Pinpoint the cell where the given text exists, returning its [x, y] midpoint coordinate. 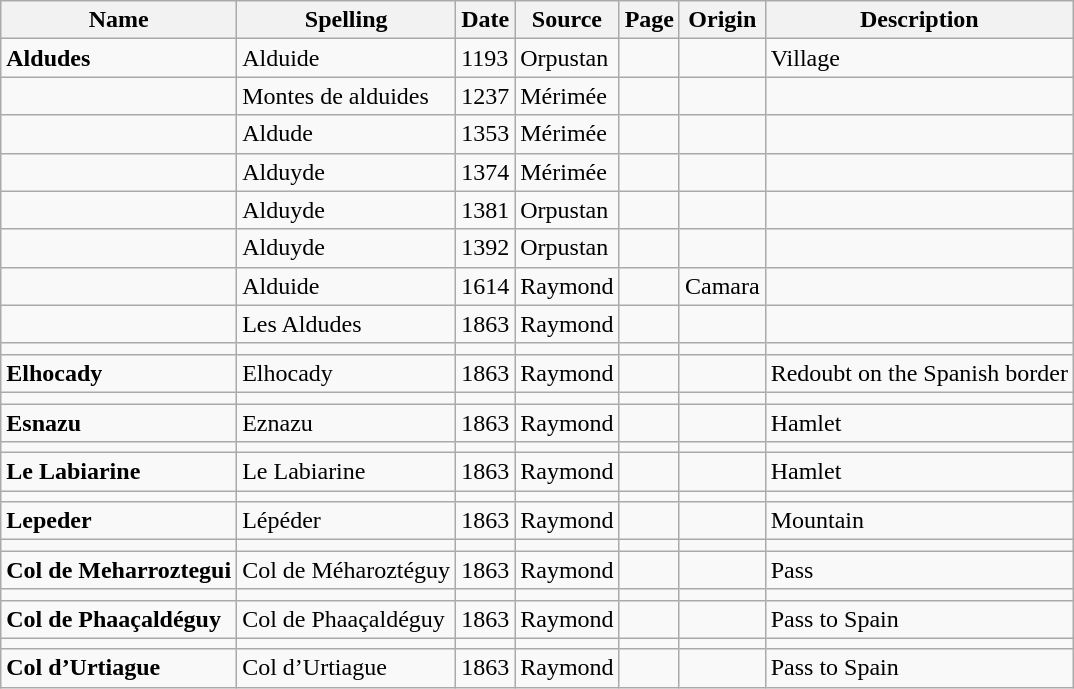
Eznazu [346, 423]
1193 [486, 58]
Name [119, 20]
Page [649, 20]
Pass [919, 570]
Source [567, 20]
Mountain [919, 521]
Date [486, 20]
Redoubt on the Spanish border [919, 373]
Col de Méharoztéguy [346, 570]
Spelling [346, 20]
1381 [486, 210]
Esnazu [119, 423]
1353 [486, 134]
Lepeder [119, 521]
Aldudes [119, 58]
1392 [486, 248]
Origin [722, 20]
Lépéder [346, 521]
Description [919, 20]
Montes de alduides [346, 96]
Village [919, 58]
1374 [486, 172]
Col de Meharroztegui [119, 570]
Aldude [346, 134]
1614 [486, 286]
1237 [486, 96]
Les Aldudes [346, 324]
Camara [722, 286]
